Output the [X, Y] coordinate of the center of the cell containing the given text.  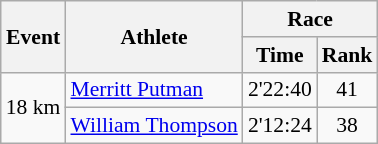
William Thompson [154, 126]
Event [34, 36]
38 [348, 126]
2'12:24 [280, 126]
18 km [34, 108]
Race [310, 19]
Time [280, 55]
Merritt Putman [154, 90]
2'22:40 [280, 90]
Athlete [154, 36]
Rank [348, 55]
41 [348, 90]
